Extract the (x, y) coordinate from the center of the cell holding the provided text.  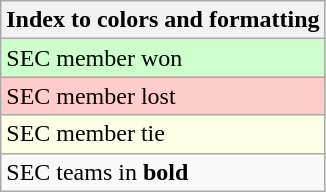
SEC teams in bold (163, 172)
SEC member lost (163, 96)
SEC member tie (163, 134)
SEC member won (163, 58)
Index to colors and formatting (163, 20)
